Provide the (x, y) coordinate of the cell's center where the given text is located.  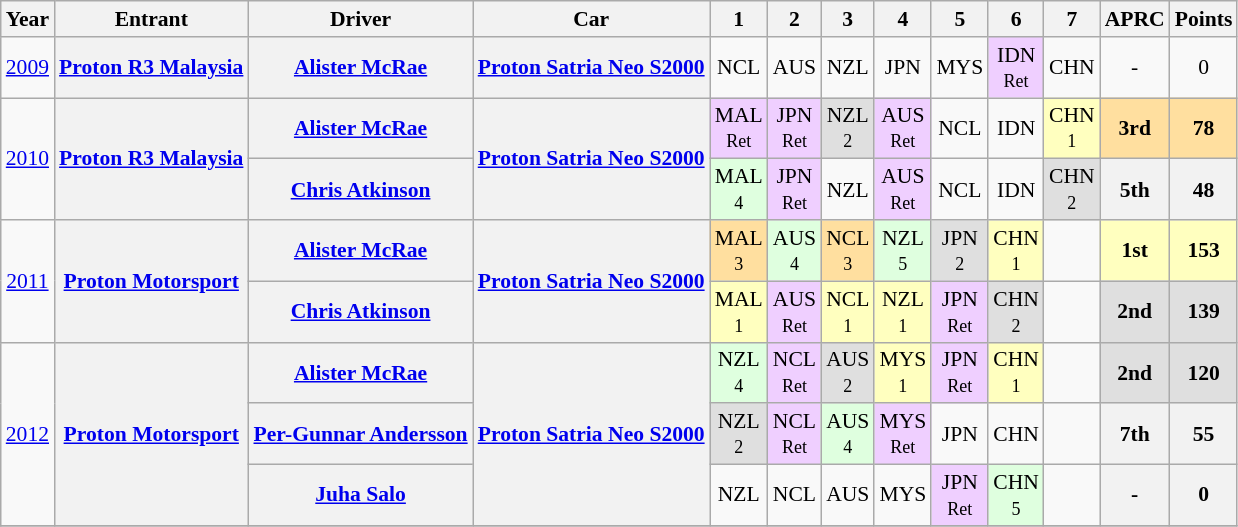
48 (1204, 190)
2011 (28, 281)
MAL4 (739, 190)
5th (1135, 190)
MAL3 (739, 250)
NCL1 (848, 312)
IDNRet (1016, 68)
NZL1 (902, 312)
120 (1204, 372)
APRC (1135, 19)
1 (739, 19)
5 (960, 19)
MAL1 (739, 312)
Entrant (151, 19)
MYSRet (902, 434)
Year (28, 19)
2012 (28, 434)
AUS2 (848, 372)
NZL5 (902, 250)
7 (1072, 19)
2010 (28, 159)
3rd (1135, 128)
JPN2 (960, 250)
Car (592, 19)
Juha Salo (360, 496)
4 (902, 19)
153 (1204, 250)
MALRet (739, 128)
78 (1204, 128)
1st (1135, 250)
Per-Gunnar Andersson (360, 434)
CHN5 (1016, 496)
MYS1 (902, 372)
55 (1204, 434)
Driver (360, 19)
Points (1204, 19)
3 (848, 19)
NZL4 (739, 372)
139 (1204, 312)
NCL3 (848, 250)
2 (794, 19)
6 (1016, 19)
2009 (28, 68)
7th (1135, 434)
